Search for the cell housing the specified text and yield its [x, y] center coordinate. 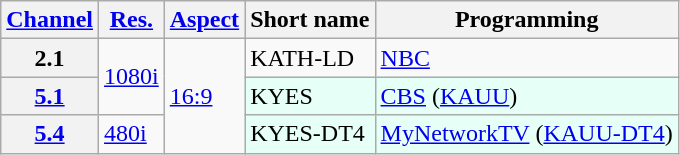
5.1 [50, 96]
NBC [526, 58]
MyNetworkTV (KAUU-DT4) [526, 134]
CBS (KAUU) [526, 96]
KYES-DT4 [310, 134]
Channel [50, 20]
Short name [310, 20]
16:9 [204, 96]
Res. [132, 20]
KYES [310, 96]
480i [132, 134]
Aspect [204, 20]
2.1 [50, 58]
Programming [526, 20]
5.4 [50, 134]
KATH-LD [310, 58]
1080i [132, 77]
